Identify which cell holds the provided text, then report its [x, y] central coordinate. 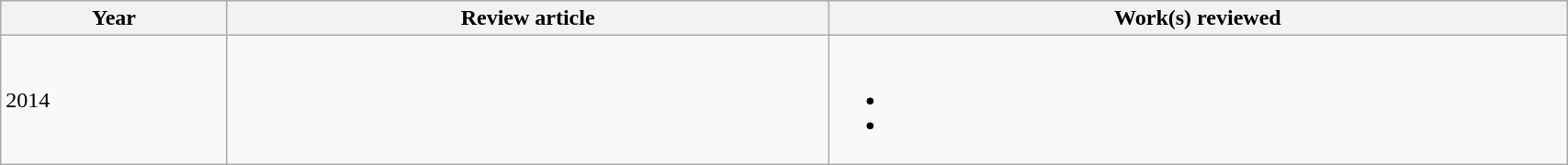
2014 [114, 100]
Work(s) reviewed [1198, 18]
Review article [527, 18]
Year [114, 18]
